Determine the [x, y] coordinate at the center of the cell enclosing the given text.  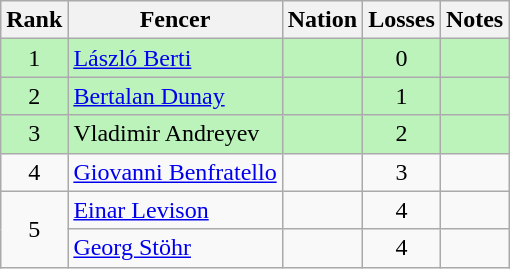
Georg Stöhr [175, 248]
Notes [474, 20]
Bertalan Dunay [175, 96]
Giovanni Benfratello [175, 172]
0 [402, 58]
Vladimir Andreyev [175, 134]
Fencer [175, 20]
Losses [402, 20]
Einar Levison [175, 210]
5 [34, 229]
László Berti [175, 58]
Nation [322, 20]
Rank [34, 20]
